Output the (X, Y) coordinate of the center of the cell containing the given text.  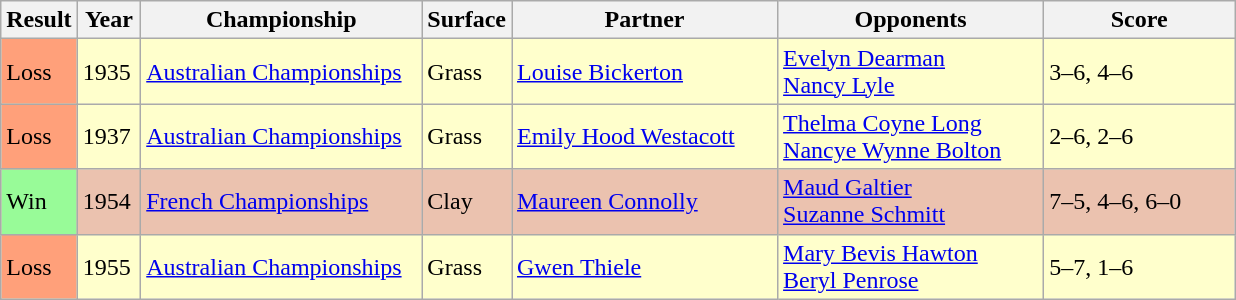
Clay (467, 202)
7–5, 4–6, 6–0 (1140, 202)
3–6, 4–6 (1140, 72)
Thelma Coyne Long Nancye Wynne Bolton (911, 136)
Emily Hood Westacott (645, 136)
Championship (282, 20)
Opponents (911, 20)
1955 (109, 266)
Gwen Thiele (645, 266)
French Championships (282, 202)
Evelyn Dearman Nancy Lyle (911, 72)
Result (39, 20)
Partner (645, 20)
Surface (467, 20)
1954 (109, 202)
1937 (109, 136)
Win (39, 202)
Mary Bevis Hawton Beryl Penrose (911, 266)
Maureen Connolly (645, 202)
Maud Galtier Suzanne Schmitt (911, 202)
1935 (109, 72)
Score (1140, 20)
Year (109, 20)
Louise Bickerton (645, 72)
2–6, 2–6 (1140, 136)
5–7, 1–6 (1140, 266)
